Identify which cell holds the provided text, then report its [x, y] central coordinate. 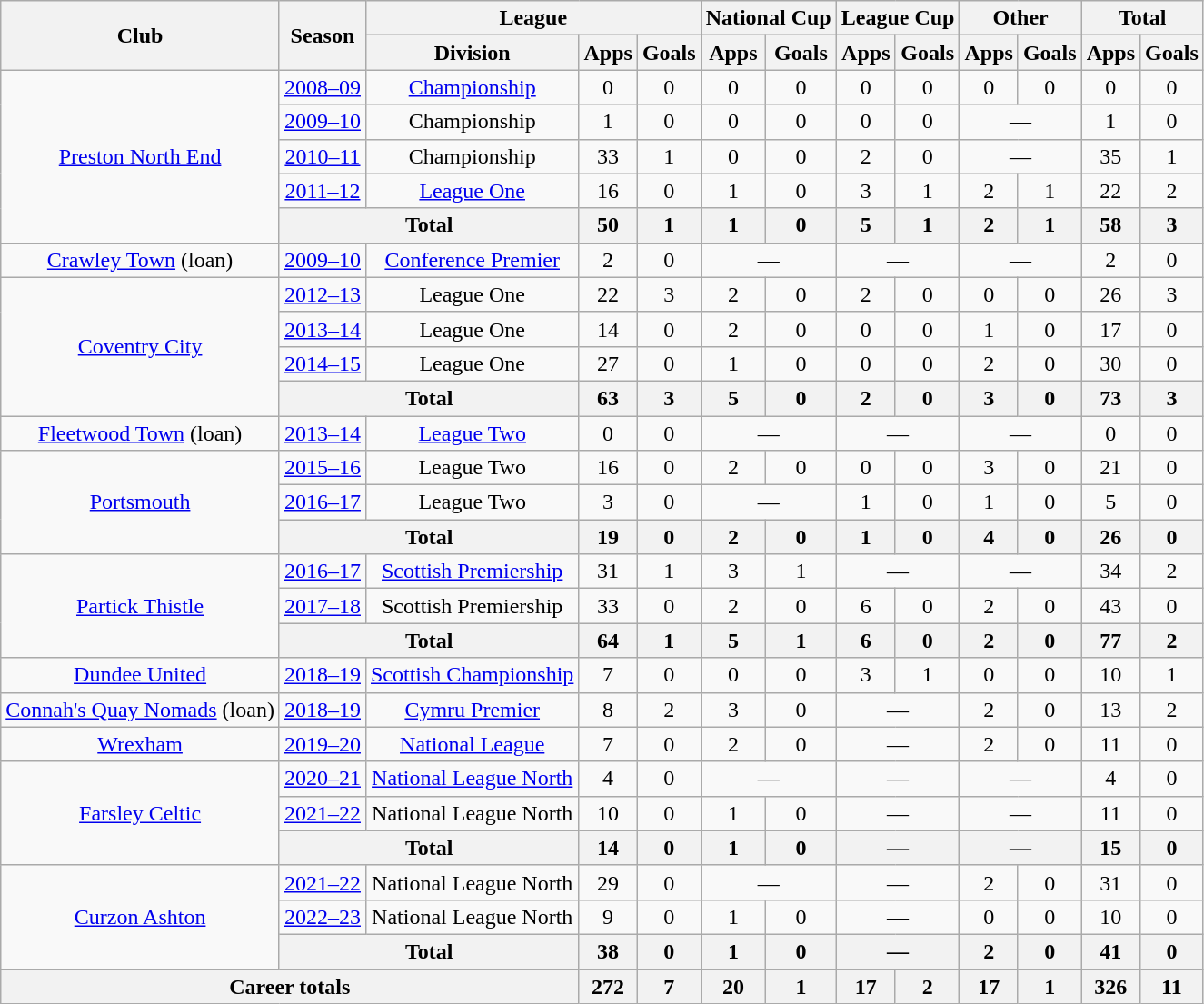
50 [608, 225]
58 [1110, 225]
2011–12 [322, 191]
38 [608, 951]
2022–23 [322, 917]
Cymru Premier [472, 710]
2008–09 [322, 87]
9 [608, 917]
National Cup [769, 18]
Fleetwood Town (loan) [140, 433]
34 [1110, 572]
73 [1110, 398]
2010–11 [322, 156]
Scottish Championship [472, 675]
326 [1110, 986]
20 [733, 986]
2020–21 [322, 779]
Coventry City [140, 346]
64 [608, 641]
Connah's Quay Nomads (loan) [140, 710]
Farsley Celtic [140, 813]
77 [1110, 641]
13 [1110, 710]
272 [608, 986]
Wrexham [140, 744]
63 [608, 398]
2015–16 [322, 468]
19 [608, 537]
Crawley Town (loan) [140, 260]
15 [1110, 848]
Club [140, 35]
Portsmouth [140, 502]
41 [1110, 951]
Other [1020, 18]
League Cup [898, 18]
Curzon Ashton [140, 917]
National League [472, 744]
27 [608, 363]
35 [1110, 156]
Preston North End [140, 156]
43 [1110, 606]
Conference Premier [472, 260]
Dundee United [140, 675]
2017–18 [322, 606]
Partick Thistle [140, 606]
29 [608, 882]
21 [1110, 468]
Season [322, 35]
2014–15 [322, 363]
8 [608, 710]
2012–13 [322, 294]
30 [1110, 363]
League [532, 18]
2019–20 [322, 744]
Division [472, 53]
Career totals [290, 986]
